Pinpoint the cell where the given text exists, returning its (x, y) midpoint coordinate. 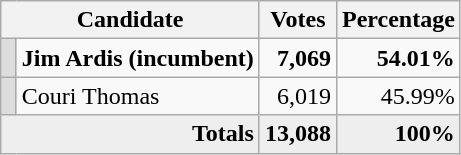
100% (398, 134)
Totals (130, 134)
7,069 (298, 58)
45.99% (398, 96)
Votes (298, 20)
Couri Thomas (138, 96)
Jim Ardis (incumbent) (138, 58)
Candidate (130, 20)
13,088 (298, 134)
54.01% (398, 58)
Percentage (398, 20)
6,019 (298, 96)
